Provide the [X, Y] coordinate of the cell's center where the given text is located.  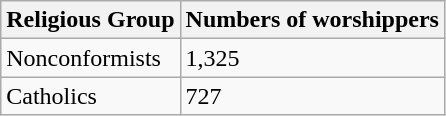
727 [312, 96]
Nonconformists [90, 58]
Catholics [90, 96]
Religious Group [90, 20]
1,325 [312, 58]
Numbers of worshippers [312, 20]
